From the cell containing the given text, extract its center point as [X, Y] coordinate. 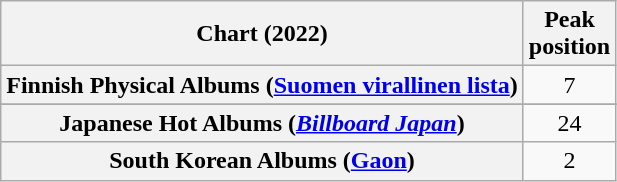
24 [569, 123]
Chart (2022) [262, 34]
Peakposition [569, 34]
2 [569, 161]
Japanese Hot Albums (Billboard Japan) [262, 123]
7 [569, 85]
South Korean Albums (Gaon) [262, 161]
Finnish Physical Albums (Suomen virallinen lista) [262, 85]
